Locate the cell with the specified text and output its (x, y) center coordinate. 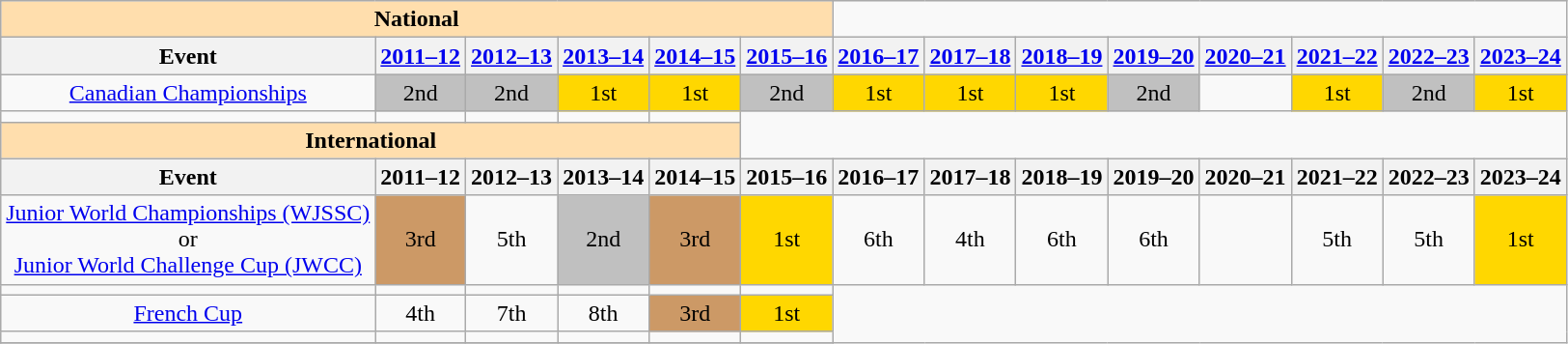
French Cup (188, 313)
8th (604, 313)
Canadian Championships (188, 93)
7th (511, 313)
International (371, 140)
National (417, 19)
Junior World Championships (WJSSC)orJunior World Challenge Cup (JWCC) (188, 240)
